For the text-containing cell, return its midpoint in (x, y) coordinate format. 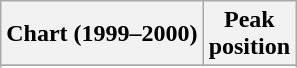
Chart (1999–2000) (102, 34)
Peakposition (249, 34)
